Return [x, y] of the center of cell containing provided text 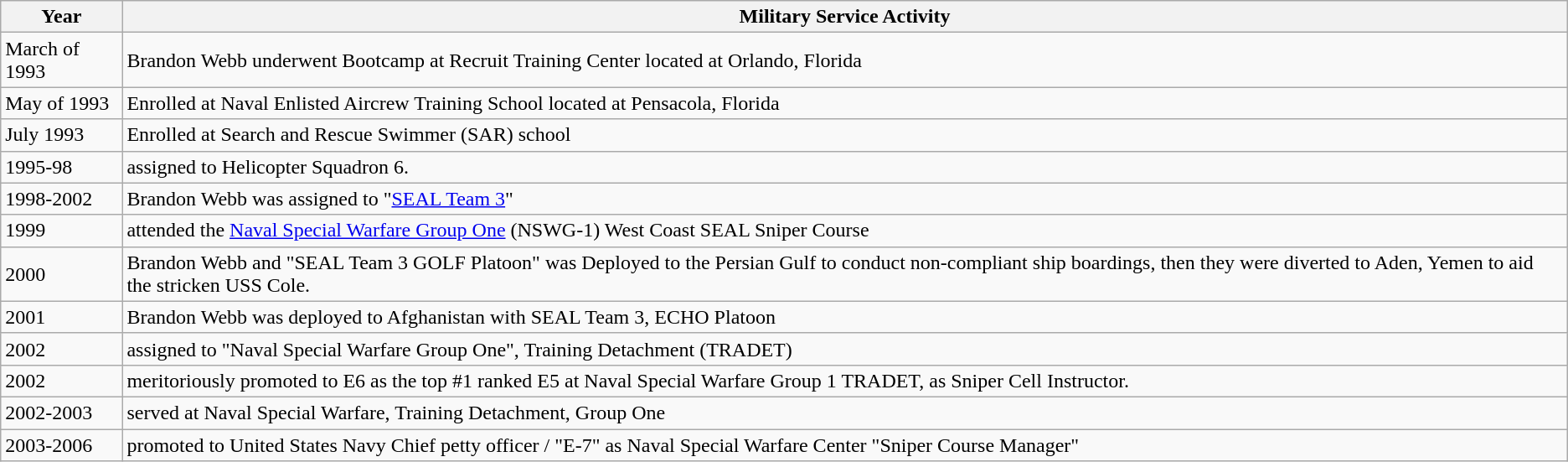
1999 [62, 231]
May of 1993 [62, 103]
Military Service Activity [844, 17]
Enrolled at Search and Rescue Swimmer (SAR) school [844, 135]
2002-2003 [62, 413]
July 1993 [62, 135]
Brandon Webb underwent Bootcamp at Recruit Training Center located at Orlando, Florida [844, 60]
assigned to "Naval Special Warfare Group One", Training Detachment (TRADET) [844, 349]
meritoriously promoted to E6 as the top #1 ranked E5 at Naval Special Warfare Group 1 TRADET, as Sniper Cell Instructor. [844, 381]
1998-2002 [62, 199]
attended the Naval Special Warfare Group One (NSWG-1) West Coast SEAL Sniper Course [844, 231]
Enrolled at Naval Enlisted Aircrew Training School located at Pensacola, Florida [844, 103]
promoted to United States Navy Chief petty officer / "E-7" as Naval Special Warfare Center "Sniper Course Manager" [844, 445]
2000 [62, 273]
served at Naval Special Warfare, Training Detachment, Group One [844, 413]
2003-2006 [62, 445]
assigned to Helicopter Squadron 6. [844, 167]
March of 1993 [62, 60]
1995-98 [62, 167]
Brandon Webb was assigned to "SEAL Team 3" [844, 199]
Brandon Webb was deployed to Afghanistan with SEAL Team 3, ECHO Platoon [844, 317]
Year [62, 17]
2001 [62, 317]
